Search for the cell housing the specified text and yield its [x, y] center coordinate. 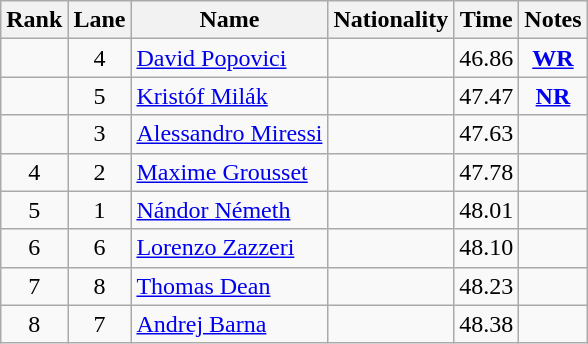
WR [553, 58]
Andrej Barna [230, 324]
47.78 [486, 172]
Thomas Dean [230, 286]
3 [100, 134]
Rank [34, 20]
Lorenzo Zazzeri [230, 248]
47.47 [486, 96]
48.38 [486, 324]
Time [486, 20]
1 [100, 210]
Alessandro Miressi [230, 134]
David Popovici [230, 58]
48.23 [486, 286]
48.10 [486, 248]
47.63 [486, 134]
46.86 [486, 58]
48.01 [486, 210]
Maxime Grousset [230, 172]
Nándor Németh [230, 210]
NR [553, 96]
Nationality [391, 20]
2 [100, 172]
Notes [553, 20]
Name [230, 20]
Lane [100, 20]
Kristóf Milák [230, 96]
